For the text-containing cell, return its midpoint in (x, y) coordinate format. 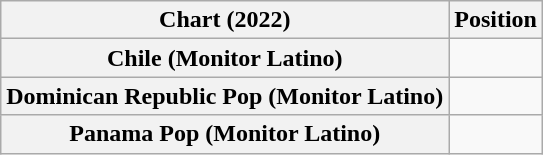
Chile (Monitor Latino) (225, 58)
Position (496, 20)
Panama Pop (Monitor Latino) (225, 134)
Dominican Republic Pop (Monitor Latino) (225, 96)
Chart (2022) (225, 20)
